Extract the (X, Y) coordinate from the center of the cell holding the provided text.  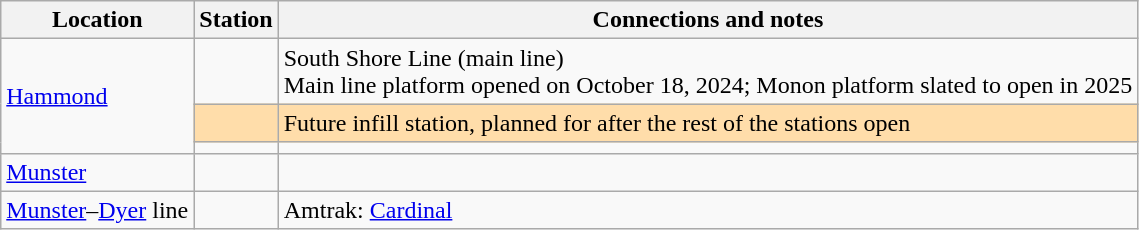
Future infill station, planned for after the rest of the stations open (708, 123)
Hammond (98, 96)
Connections and notes (708, 20)
Amtrak: Cardinal (708, 210)
Location (98, 20)
Munster–Dyer line (98, 210)
South Shore Line (main line) Main line platform opened on October 18, 2024; Monon platform slated to open in 2025 (708, 72)
Munster (98, 172)
Station (236, 20)
